Capture the cell that displays the provided text and extract its (x, y) central coordinate. 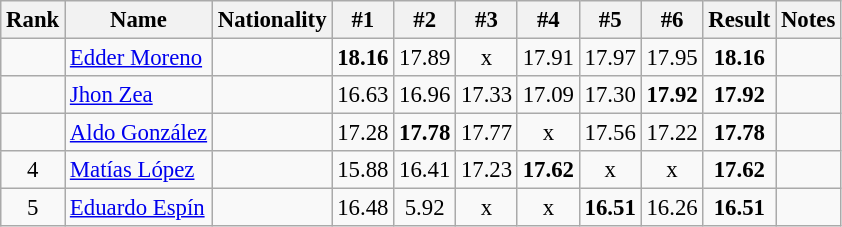
15.88 (363, 170)
17.22 (672, 133)
16.48 (363, 208)
17.95 (672, 58)
17.23 (487, 170)
16.96 (425, 95)
#6 (672, 20)
Result (740, 20)
Aldo González (139, 133)
#2 (425, 20)
17.56 (610, 133)
17.91 (548, 58)
17.09 (548, 95)
16.63 (363, 95)
Notes (808, 20)
Edder Moreno (139, 58)
#4 (548, 20)
5 (33, 208)
Rank (33, 20)
Name (139, 20)
17.89 (425, 58)
17.97 (610, 58)
Nationality (272, 20)
17.77 (487, 133)
Jhon Zea (139, 95)
5.92 (425, 208)
#5 (610, 20)
4 (33, 170)
Matías López (139, 170)
17.28 (363, 133)
Eduardo Espín (139, 208)
#3 (487, 20)
17.30 (610, 95)
17.33 (487, 95)
16.26 (672, 208)
16.41 (425, 170)
#1 (363, 20)
